Locate the cell with the specified text and output its [x, y] center coordinate. 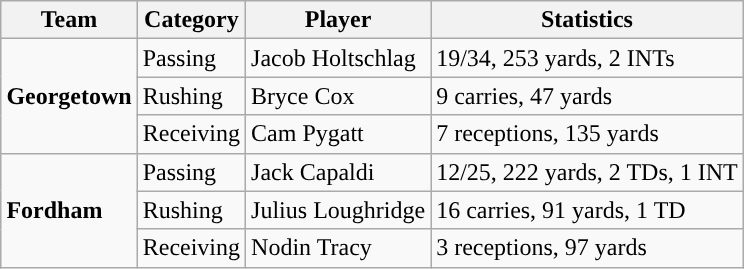
Georgetown [69, 96]
19/34, 253 yards, 2 INTs [588, 58]
Statistics [588, 20]
9 carries, 47 yards [588, 96]
Fordham [69, 210]
16 carries, 91 yards, 1 TD [588, 210]
Player [338, 20]
Julius Loughridge [338, 210]
12/25, 222 yards, 2 TDs, 1 INT [588, 172]
Bryce Cox [338, 96]
Team [69, 20]
7 receptions, 135 yards [588, 134]
Cam Pygatt [338, 134]
3 receptions, 97 yards [588, 248]
Jack Capaldi [338, 172]
Jacob Holtschlag [338, 58]
Category [191, 20]
Nodin Tracy [338, 248]
